Pinpoint the cell where the given text exists, returning its (x, y) midpoint coordinate. 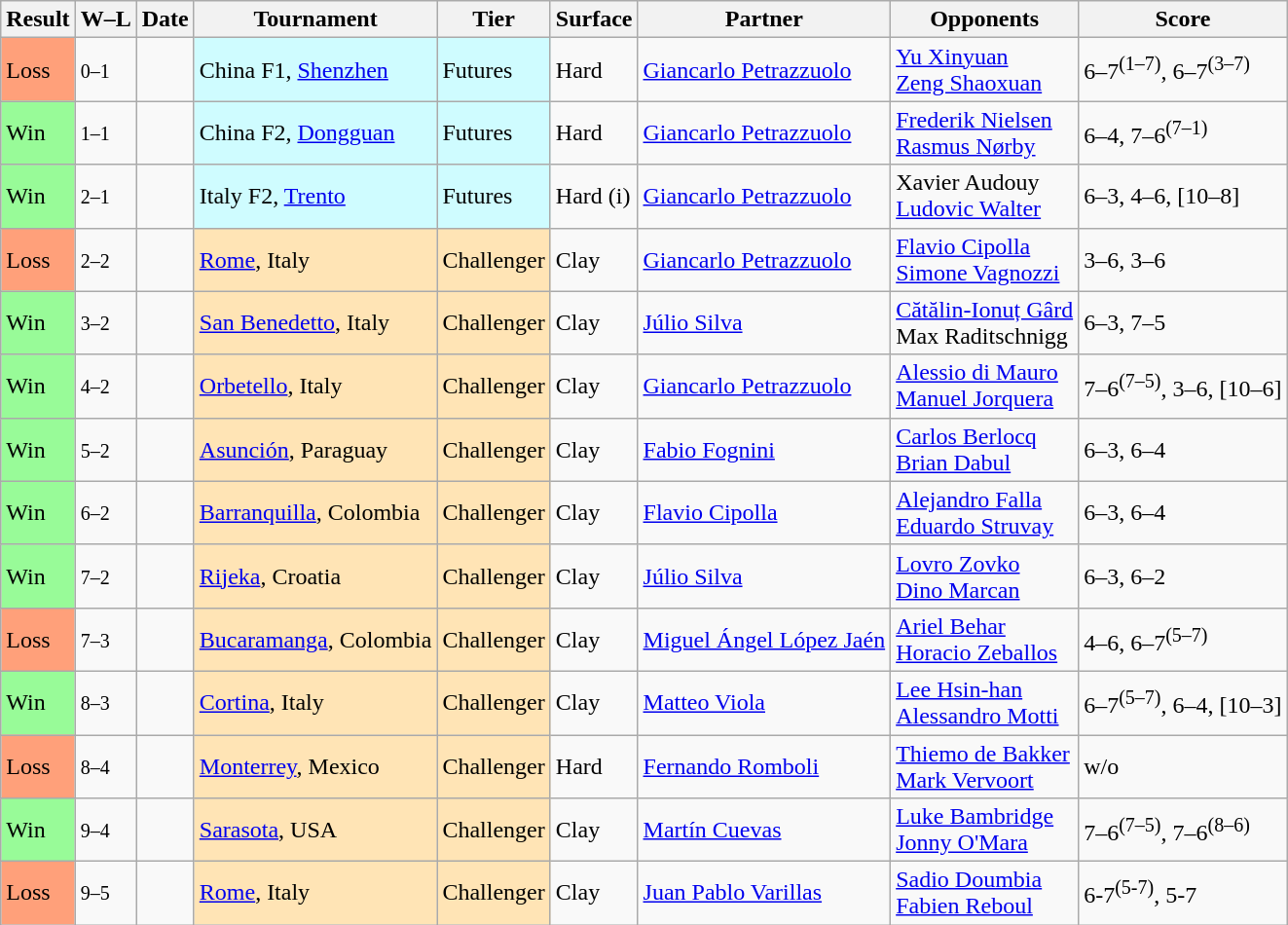
0–1 (105, 70)
Flavio Cipolla (764, 512)
Alejandro Falla Eduardo Struvay (985, 512)
Ariel Behar Horacio Zeballos (985, 639)
6–3, 4–6, [10–8] (1183, 197)
Carlos Berlocq Brian Dabul (985, 450)
Tier (494, 19)
6–7(5–7), 6–4, [10–3] (1183, 703)
2–2 (105, 259)
8–4 (105, 765)
3–2 (105, 323)
Lovro Zovko Dino Marcan (985, 576)
Frederik Nielsen Rasmus Nørby (985, 132)
Hard (i) (594, 197)
6–3, 6–2 (1183, 576)
Yu Xinyuan Zeng Shaoxuan (985, 70)
6–4, 7–6(7–1) (1183, 132)
Cătălin-Ionuț Gârd Max Raditschnigg (985, 323)
Thiemo de Bakker Mark Vervoort (985, 765)
Score (1183, 19)
Xavier Audouy Ludovic Walter (985, 197)
Italy F2, Trento (315, 197)
Bucaramanga, Colombia (315, 639)
W–L (105, 19)
6–7(1–7), 6–7(3–7) (1183, 70)
Rijeka, Croatia (315, 576)
Martín Cuevas (764, 830)
9–5 (105, 894)
9–4 (105, 830)
Flavio Cipolla Simone Vagnozzi (985, 259)
7–3 (105, 639)
Date (166, 19)
Fabio Fognini (764, 450)
Miguel Ángel López Jaén (764, 639)
Cortina, Italy (315, 703)
7–6(7–5), 7–6(8–6) (1183, 830)
6-7(5-7), 5-7 (1183, 894)
Asunción, Paraguay (315, 450)
Result (38, 19)
6–2 (105, 512)
2–1 (105, 197)
Fernando Romboli (764, 765)
Sadio Doumbia Fabien Reboul (985, 894)
7–2 (105, 576)
San Benedetto, Italy (315, 323)
China F2, Dongguan (315, 132)
7–6(7–5), 3–6, [10–6] (1183, 386)
Lee Hsin-han Alessandro Motti (985, 703)
China F1, Shenzhen (315, 70)
Monterrey, Mexico (315, 765)
Orbetello, Italy (315, 386)
Matteo Viola (764, 703)
1–1 (105, 132)
8–3 (105, 703)
Partner (764, 19)
Barranquilla, Colombia (315, 512)
Luke Bambridge Jonny O'Mara (985, 830)
6–3, 7–5 (1183, 323)
4–6, 6–7(5–7) (1183, 639)
Tournament (315, 19)
Surface (594, 19)
w/o (1183, 765)
5–2 (105, 450)
Sarasota, USA (315, 830)
4–2 (105, 386)
Juan Pablo Varillas (764, 894)
3–6, 3–6 (1183, 259)
Opponents (985, 19)
Alessio di Mauro Manuel Jorquera (985, 386)
